Provide the [X, Y] coordinate of the cell's center where the given text is located.  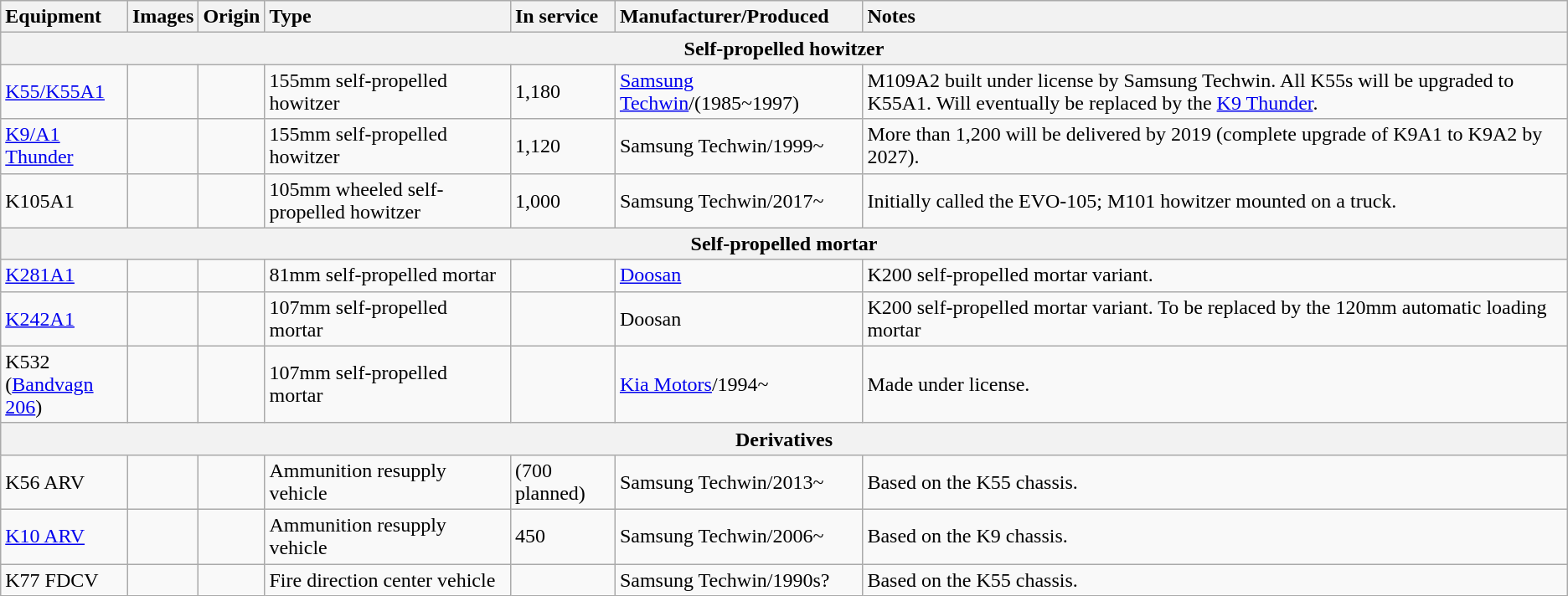
More than 1,200 will be delivered by 2019 (complete upgrade of K9A1 to K9A2 by 2027). [1215, 146]
Samsung Techwin/(1985~1997) [739, 92]
K200 self-propelled mortar variant. To be replaced by the 120mm automatic loading mortar [1215, 318]
Fire direction center vehicle [387, 580]
Self-propelled howitzer [784, 49]
Made under license. [1215, 384]
M109A2 built under license by Samsung Techwin. All K55s will be upgraded to K55A1. Will eventually be replaced by the K9 Thunder. [1215, 92]
Self-propelled mortar [784, 244]
K77 FDCV [64, 580]
81mm self-propelled mortar [387, 275]
K281A1 [64, 275]
1,120 [563, 146]
K105A1 [64, 201]
(700 planned) [563, 482]
Kia Motors/1994~ [739, 384]
K55/K55A1 [64, 92]
105mm wheeled self-propelled howitzer [387, 201]
450 [563, 536]
Initially called the EVO-105; M101 howitzer mounted on a truck. [1215, 201]
K242A1 [64, 318]
Based on the K9 chassis. [1215, 536]
K9/A1 Thunder [64, 146]
Samsung Techwin/2006~ [739, 536]
Equipment [64, 17]
In service [563, 17]
Notes [1215, 17]
Images [162, 17]
Samsung Techwin/1990s? [739, 580]
K56 ARV [64, 482]
K532(Bandvagn 206) [64, 384]
Type [387, 17]
K200 self-propelled mortar variant. [1215, 275]
1,180 [563, 92]
Derivatives [784, 439]
K10 ARV [64, 536]
Samsung Techwin/1999~ [739, 146]
Samsung Techwin/2017~ [739, 201]
Origin [231, 17]
Manufacturer/Produced [739, 17]
Samsung Techwin/2013~ [739, 482]
1,000 [563, 201]
